Find where the given text appears and provide that cell's center as [X, Y] coordinate. 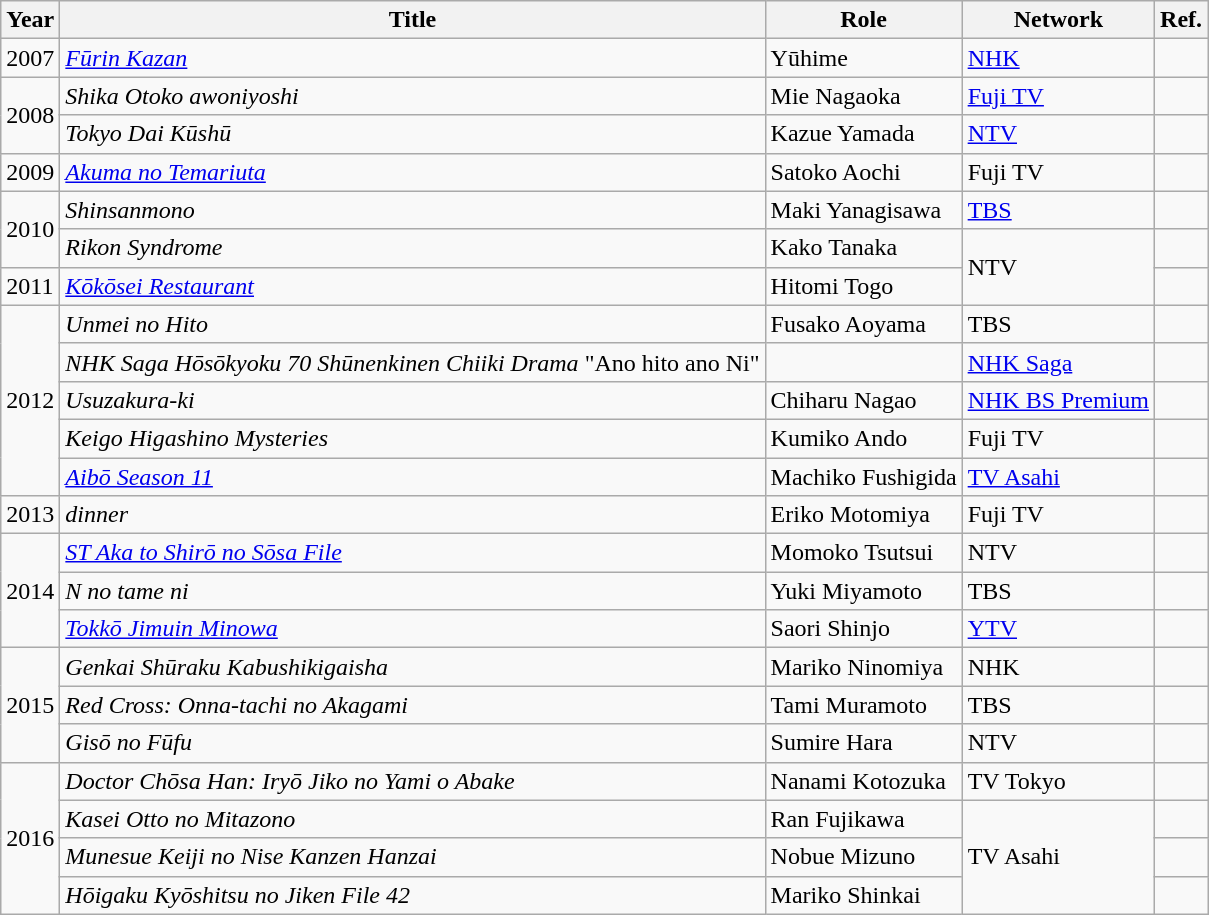
Keigo Higashino Mysteries [412, 438]
Eriko Motomiya [864, 515]
Gisō no Fūfu [412, 743]
Title [412, 20]
Mie Nagaoka [864, 96]
Role [864, 20]
Maki Yanagisawa [864, 210]
Kako Tanaka [864, 248]
2013 [30, 515]
Tokyo Dai Kūshū [412, 134]
Year [30, 20]
Kasei Otto no Mitazono [412, 819]
Yūhime [864, 58]
Hōigaku Kyōshitsu no Jiken File 42 [412, 895]
Doctor Chōsa Han: Iryō Jiko no Yami o Abake [412, 781]
Kōkōsei Restaurant [412, 286]
NHK Saga Hōsōkyoku 70 Shūnenkinen Chiiki Drama "Ano hito ano Ni" [412, 362]
Mariko Ninomiya [864, 667]
2008 [30, 115]
2015 [30, 705]
dinner [412, 515]
2011 [30, 286]
Ref. [1182, 20]
Unmei no Hito [412, 324]
Nobue Mizuno [864, 857]
Kumiko Ando [864, 438]
Rikon Syndrome [412, 248]
NHK BS Premium [1058, 400]
Fūrin Kazan [412, 58]
Shinsanmono [412, 210]
YTV [1058, 629]
2012 [30, 400]
Aibō Season 11 [412, 477]
Mariko Shinkai [864, 895]
2014 [30, 591]
Sumire Hara [864, 743]
TV Tokyo [1058, 781]
Shika Otoko awoniyoshi [412, 96]
2016 [30, 838]
Tokkō Jimuin Minowa [412, 629]
Akuma no Temariuta [412, 172]
Saori Shinjo [864, 629]
2009 [30, 172]
Network [1058, 20]
Ran Fujikawa [864, 819]
Machiko Fushigida [864, 477]
ST Aka to Shirō no Sōsa File [412, 553]
Yuki Miyamoto [864, 591]
Red Cross: Onna-tachi no Akagami [412, 705]
NHK Saga [1058, 362]
Momoko Tsutsui [864, 553]
2007 [30, 58]
Hitomi Togo [864, 286]
Munesue Keiji no Nise Kanzen Hanzai [412, 857]
Fusako Aoyama [864, 324]
Kazue Yamada [864, 134]
Tami Muramoto [864, 705]
N no tame ni [412, 591]
Genkai Shūraku Kabushikigaisha [412, 667]
Nanami Kotozuka [864, 781]
Satoko Aochi [864, 172]
2010 [30, 229]
Usuzakura-ki [412, 400]
Chiharu Nagao [864, 400]
